Find where the given text appears and provide that cell's center as (x, y) coordinate. 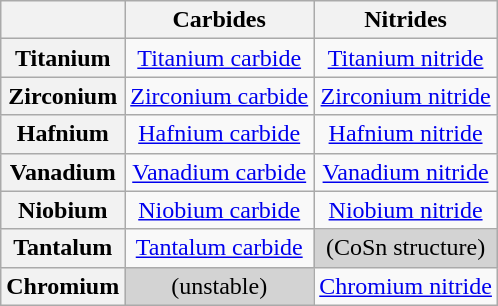
Titanium carbide (220, 58)
Niobium carbide (220, 210)
Titanium nitride (406, 58)
(unstable) (220, 286)
Tantalum (63, 248)
Vanadium (63, 172)
Nitrides (406, 20)
Vanadium carbide (220, 172)
Hafnium nitride (406, 134)
Tantalum carbide (220, 248)
Hafnium carbide (220, 134)
Zirconium nitride (406, 96)
Chromium (63, 286)
Hafnium (63, 134)
Niobium (63, 210)
Zirconium (63, 96)
Carbides (220, 20)
(CoSn structure) (406, 248)
Zirconium carbide (220, 96)
Chromium nitride (406, 286)
Niobium nitride (406, 210)
Vanadium nitride (406, 172)
Titanium (63, 58)
